Find where the given text appears and provide that cell's center as (x, y) coordinate. 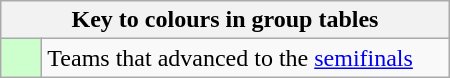
Key to colours in group tables (225, 20)
Teams that advanced to the semifinals (246, 58)
